Find where the given text appears and provide that cell's center as (x, y) coordinate. 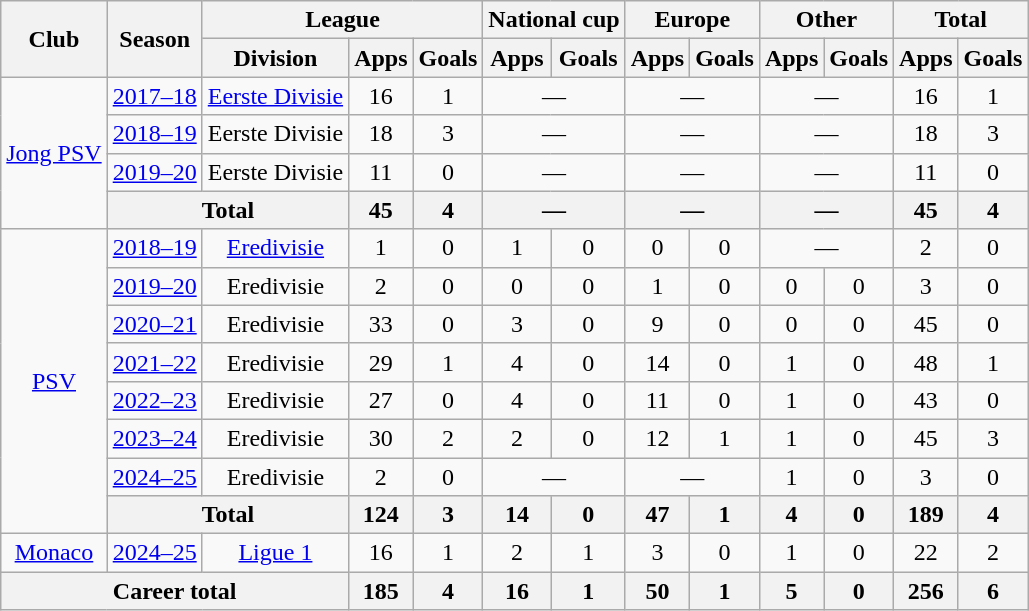
National cup (554, 20)
189 (926, 515)
33 (381, 324)
Jong PSV (54, 153)
27 (381, 400)
22 (926, 553)
256 (926, 591)
Season (154, 39)
Other (826, 20)
2017–18 (154, 96)
6 (993, 591)
2020–21 (154, 324)
PSV (54, 381)
Ligue 1 (275, 553)
30 (381, 438)
47 (657, 515)
43 (926, 400)
Europe (692, 20)
2023–24 (154, 438)
Career total (175, 591)
2022–23 (154, 400)
Division (275, 58)
2021–22 (154, 362)
50 (657, 591)
5 (791, 591)
48 (926, 362)
Club (54, 39)
12 (657, 438)
185 (381, 591)
124 (381, 515)
29 (381, 362)
League (342, 20)
Monaco (54, 553)
9 (657, 324)
